For the text-containing cell, return its midpoint in (X, Y) coordinate format. 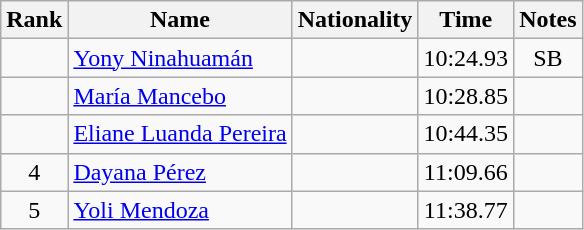
Time (466, 20)
10:24.93 (466, 58)
11:09.66 (466, 172)
María Mancebo (180, 96)
Nationality (355, 20)
4 (34, 172)
10:28.85 (466, 96)
10:44.35 (466, 134)
Name (180, 20)
Notes (548, 20)
Dayana Pérez (180, 172)
11:38.77 (466, 210)
Yony Ninahuamán (180, 58)
SB (548, 58)
Yoli Mendoza (180, 210)
Rank (34, 20)
5 (34, 210)
Eliane Luanda Pereira (180, 134)
